Capture the cell that displays the provided text and extract its [X, Y] central coordinate. 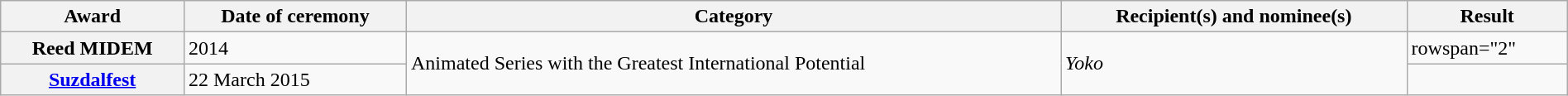
Award [93, 17]
Reed MIDEM [93, 48]
rowspan="2" [1487, 48]
Suzdalfest [93, 79]
Yoko [1234, 64]
2014 [294, 48]
Result [1487, 17]
Category [734, 17]
Recipient(s) and nominee(s) [1234, 17]
Animated Series with the Greatest International Potential [734, 64]
22 March 2015 [294, 79]
Date of ceremony [294, 17]
